Detect which cell encompasses the target text, then output its (X, Y) center coordinate. 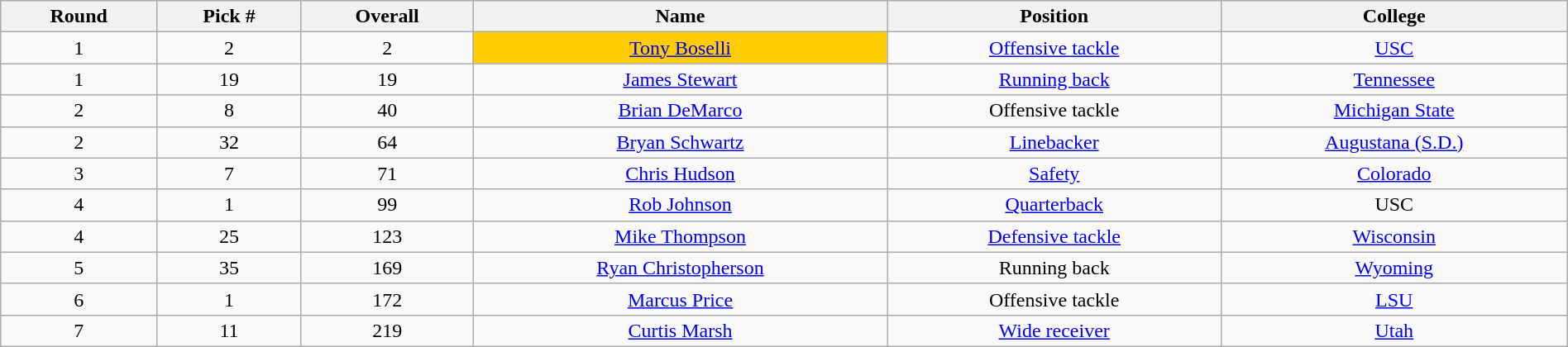
Wide receiver (1054, 330)
Safety (1054, 173)
Round (79, 17)
LSU (1394, 299)
64 (387, 142)
32 (230, 142)
Position (1054, 17)
Michigan State (1394, 111)
Bryan Schwartz (680, 142)
Defensive tackle (1054, 236)
Chris Hudson (680, 173)
Pick # (230, 17)
219 (387, 330)
Wyoming (1394, 268)
40 (387, 111)
Brian DeMarco (680, 111)
Ryan Christopherson (680, 268)
Curtis Marsh (680, 330)
Name (680, 17)
3 (79, 173)
5 (79, 268)
Overall (387, 17)
71 (387, 173)
172 (387, 299)
James Stewart (680, 79)
Quarterback (1054, 205)
Wisconsin (1394, 236)
Augustana (S.D.) (1394, 142)
99 (387, 205)
Rob Johnson (680, 205)
6 (79, 299)
25 (230, 236)
Linebacker (1054, 142)
Utah (1394, 330)
169 (387, 268)
8 (230, 111)
123 (387, 236)
Colorado (1394, 173)
Marcus Price (680, 299)
Tennessee (1394, 79)
Tony Boselli (680, 48)
Mike Thompson (680, 236)
11 (230, 330)
35 (230, 268)
College (1394, 17)
